Detect which cell encompasses the target text, then output its [x, y] center coordinate. 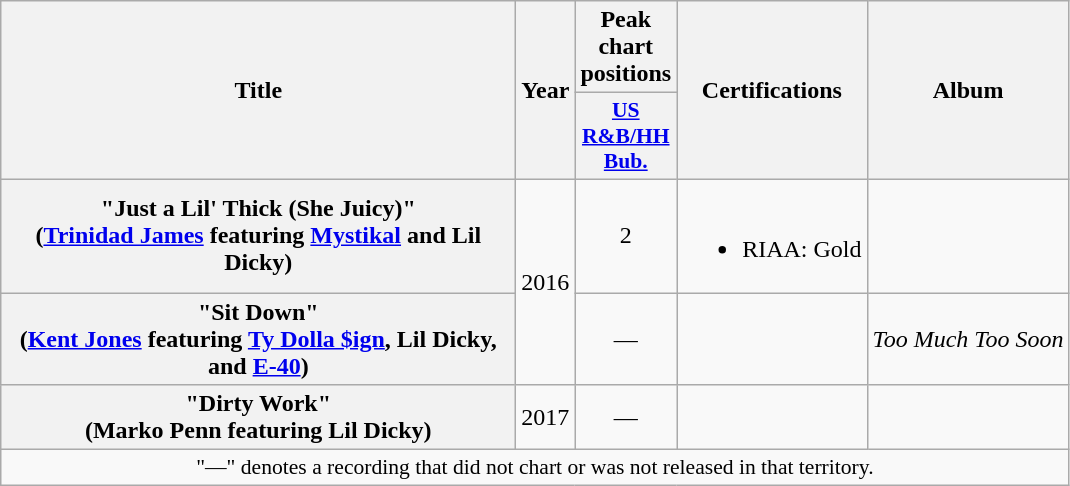
2016 [546, 282]
Peak chart positions [626, 47]
2 [626, 236]
"Just a Lil' Thick (She Juicy)"(Trinidad James featuring Mystikal and Lil Dicky) [258, 236]
Certifications [772, 90]
2017 [546, 418]
Title [258, 90]
USR&B/HHBub. [626, 136]
RIAA: Gold [772, 236]
"Sit Down"(Kent Jones featuring Ty Dolla $ign, Lil Dicky, and E-40) [258, 338]
"Dirty Work"(Marko Penn featuring Lil Dicky) [258, 418]
Too Much Too Soon [968, 338]
Year [546, 90]
Album [968, 90]
"—" denotes a recording that did not chart or was not released in that territory. [535, 468]
